Output the [x, y] coordinate of the center of the cell containing the given text.  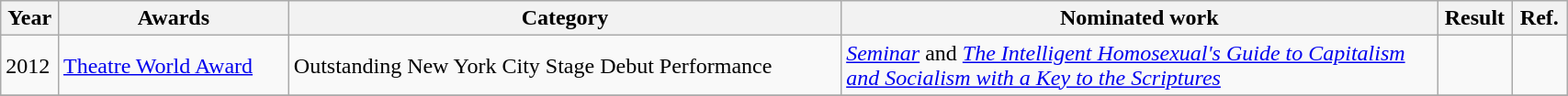
Awards [173, 18]
2012 [29, 66]
Ref. [1540, 18]
Theatre World Award [173, 66]
Year [29, 18]
Result [1475, 18]
Seminar and The Intelligent Homosexual's Guide to Capitalism and Socialism with a Key to the Scriptures [1139, 66]
Category [564, 18]
Nominated work [1139, 18]
Outstanding New York City Stage Debut Performance [564, 66]
